Find where the given text appears and provide that cell's center as [X, Y] coordinate. 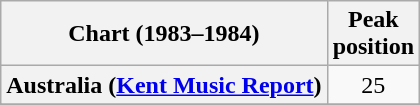
Peakposition [373, 34]
Chart (1983–1984) [164, 34]
25 [373, 85]
Australia (Kent Music Report) [164, 85]
